From the cell containing the given text, extract its center point as (X, Y) coordinate. 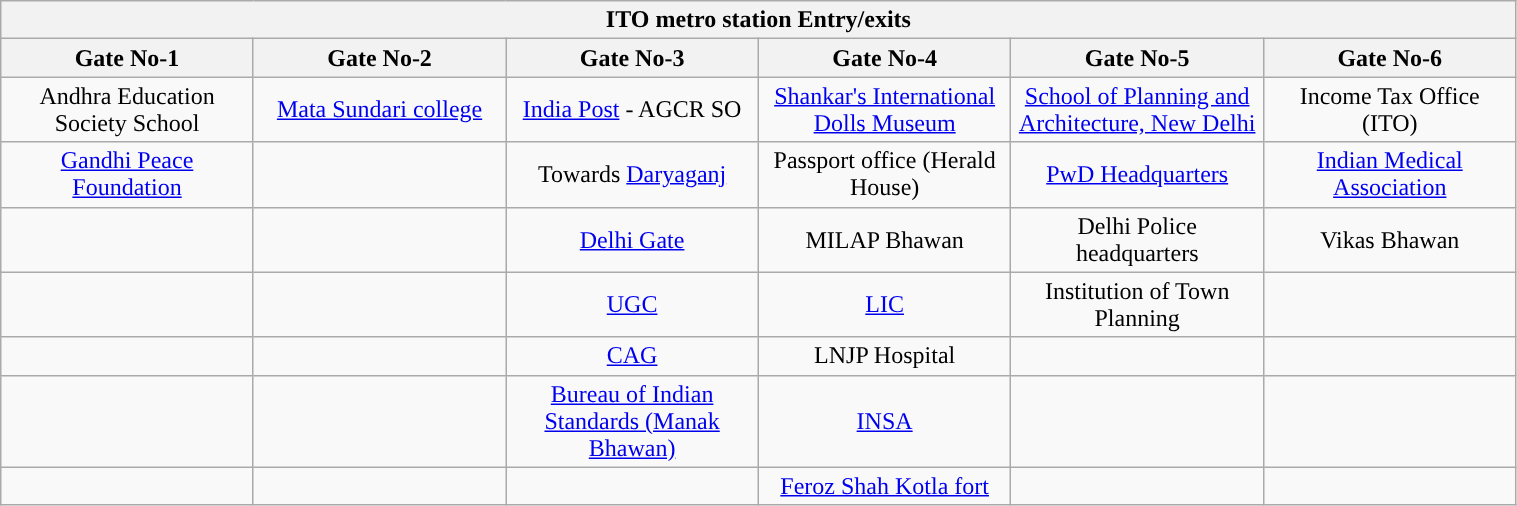
UGC (632, 304)
Feroz Shah Kotla fort (884, 486)
Gate No-6 (1390, 58)
CAG (632, 356)
Indian Medical Association (1390, 174)
Gandhi Peace Foundation (128, 174)
Institution of Town Planning (1138, 304)
PwD Headquarters (1138, 174)
Bureau of Indian Standards (Manak Bhawan) (632, 421)
Delhi Gate (632, 240)
MILAP Bhawan (884, 240)
Shankar's International Dolls Museum (884, 110)
LIC (884, 304)
Delhi Police headquarters (1138, 240)
Andhra Education Society School (128, 110)
Gate No-4 (884, 58)
Gate No-3 (632, 58)
Passport office (Herald House) (884, 174)
India Post - AGCR SO (632, 110)
ITO metro station Entry/exits (758, 20)
Vikas Bhawan (1390, 240)
Towards Daryaganj (632, 174)
INSA (884, 421)
Gate No-1 (128, 58)
Gate No-5 (1138, 58)
Mata Sundari college (380, 110)
Gate No-2 (380, 58)
Income Tax Office (ITO) (1390, 110)
LNJP Hospital (884, 356)
School of Planning and Architecture, New Delhi (1138, 110)
